Scan for the cell matching the given text and deliver its (X, Y) coordinate at center. 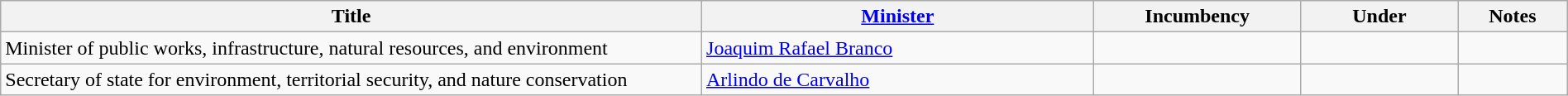
Arlindo de Carvalho (898, 79)
Incumbency (1198, 17)
Title (351, 17)
Minister (898, 17)
Under (1379, 17)
Secretary of state for environment, territorial security, and nature conservation (351, 79)
Notes (1513, 17)
Joaquim Rafael Branco (898, 48)
Minister of public works, infrastructure, natural resources, and environment (351, 48)
